Capture the cell that displays the provided text and extract its [X, Y] central coordinate. 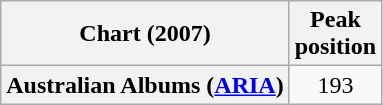
Peakposition [335, 34]
Chart (2007) [145, 34]
193 [335, 85]
Australian Albums (ARIA) [145, 85]
